Pinpoint the cell where the given text exists, returning its [x, y] midpoint coordinate. 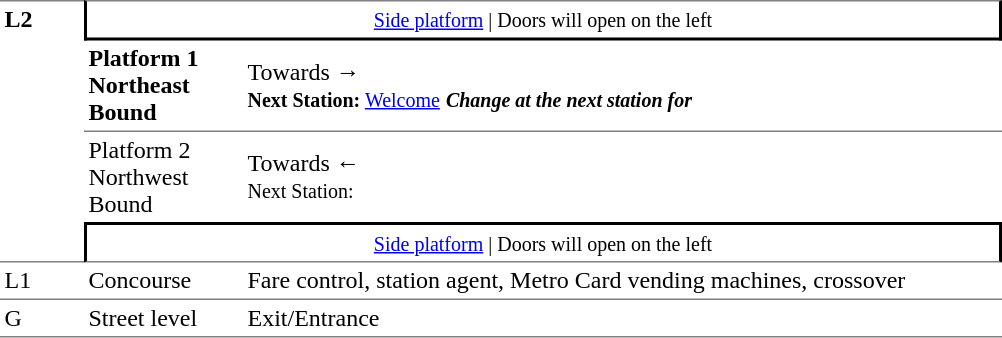
Towards → Next Station: Welcome Change at the next station for [622, 86]
Fare control, station agent, Metro Card vending machines, crossover [622, 280]
Concourse [164, 280]
Platform 2Northwest Bound [164, 177]
G [42, 318]
L2 [42, 131]
Exit/Entrance [622, 318]
Platform 1Northeast Bound [164, 86]
Towards ← Next Station: [622, 177]
L1 [42, 280]
Street level [164, 318]
